Capture the cell that displays the provided text and extract its (x, y) central coordinate. 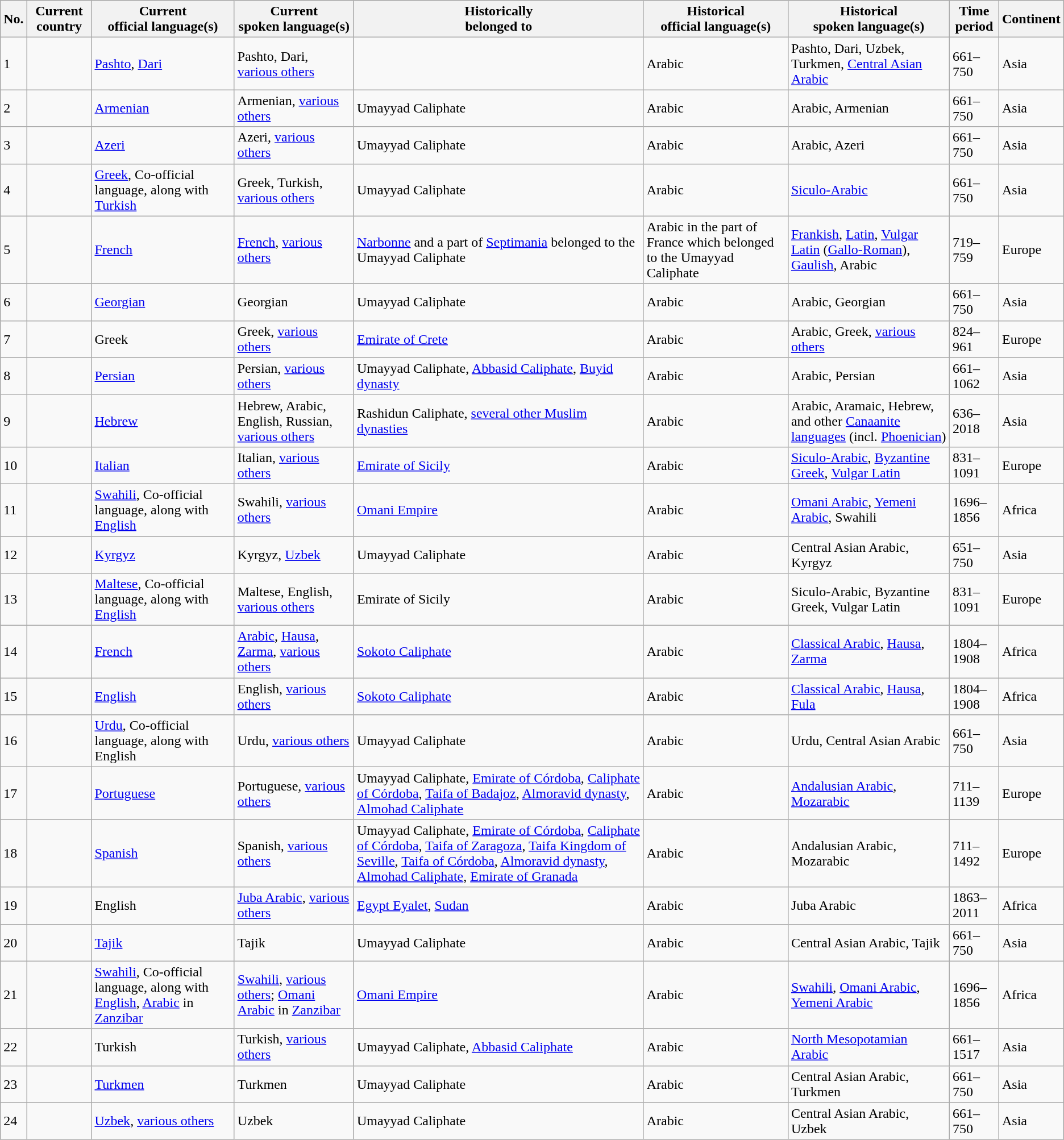
Central Asian Arabic, Kyrgyz (868, 555)
Pashto, Dari, Uzbek, Turkmen, Central Asian Arabic (868, 64)
Omani Arabic, Yemeni Arabic, Swahili (868, 510)
22 (14, 1047)
Armenian, various others (294, 108)
Central Asian Arabic, Tajik (868, 942)
Emirate of Crete (498, 339)
711–1139 (974, 793)
14 (14, 652)
Juba Arabic (868, 906)
Hebrew (163, 421)
Swahili, Co-official language, along with English, Arabic in Zanzibar (163, 995)
Historicalspoken language(s) (868, 19)
3 (14, 145)
Kyrgyz, Uzbek (294, 555)
Arabic, Azeri (868, 145)
20 (14, 942)
1863–2011 (974, 906)
Arabic, Greek, various others (868, 339)
Timeperiod (974, 19)
Historicalofficial language(s) (716, 19)
Arabic, Georgian (868, 302)
9 (14, 421)
Arabic in the part of France which belonged to the Umayyad Caliphate (716, 250)
Umayyad Caliphate, Abbasid Caliphate (498, 1047)
Spanish, various others (294, 854)
Maltese, Co-official language, along with English (163, 600)
Hebrew, Arabic, English, Russian, various others (294, 421)
Umayyad Caliphate, Abbasid Caliphate, Buyid dynasty (498, 376)
French, various others (294, 250)
Frankish, Latin, Vulgar Latin (Gallo-Roman), Gaulish, Arabic (868, 250)
661–1062 (974, 376)
Italian (163, 465)
Currentspoken language(s) (294, 19)
11 (14, 510)
Swahili, various others; Omani Arabic in Zanzibar (294, 995)
17 (14, 793)
Turkish, various others (294, 1047)
Armenian (163, 108)
21 (14, 995)
12 (14, 555)
North Mesopotamian Arabic (868, 1047)
Urdu, Central Asian Arabic (868, 741)
Persian (163, 376)
661–1517 (974, 1047)
Arabic, Armenian (868, 108)
10 (14, 465)
5 (14, 250)
Rashidun Caliphate, several other Muslim dynasties (498, 421)
15 (14, 697)
Azeri, various others (294, 145)
Greek, Turkish, various others (294, 190)
Spanish (163, 854)
Historicallybelonged to (498, 19)
6 (14, 302)
Urdu, various others (294, 741)
Maltese, English, various others (294, 600)
Italian, various others (294, 465)
19 (14, 906)
Central Asian Arabic, Turkmen (868, 1084)
Umayyad Caliphate, Emirate of Córdoba, Caliphate of Córdoba, Taifa of Badajoz, Almoravid dynasty, Almohad Caliphate (498, 793)
Uzbek, various others (163, 1121)
Arabic, Hausa, Zarma, various others (294, 652)
Uzbek (294, 1121)
Urdu, Co-official language, along with English (163, 741)
English, various others (294, 697)
Pashto, Dari (163, 64)
16 (14, 741)
1 (14, 64)
24 (14, 1121)
Persian, various others (294, 376)
4 (14, 190)
Classical Arabic, Hausa, Fula (868, 697)
Swahili, Omani Arabic, Yemeni Arabic (868, 995)
Swahili, Co-official language, along with English (163, 510)
Juba Arabic, various others (294, 906)
Classical Arabic, Hausa, Zarma (868, 652)
Continent (1031, 19)
Arabic, Persian (868, 376)
Arabic, Aramaic, Hebrew, and other Canaanite languages (incl. Phoenician) (868, 421)
Azeri (163, 145)
No. (14, 19)
Current country (59, 19)
18 (14, 854)
711–1492 (974, 854)
Portuguese (163, 793)
719–759 (974, 250)
Turkish (163, 1047)
Pashto, Dari, various others (294, 64)
Greek, Co-official language, along with Turkish (163, 190)
2 (14, 108)
Narbonne and a part of Septimania belonged to the Umayyad Caliphate (498, 250)
Egypt Eyalet, Sudan (498, 906)
23 (14, 1084)
13 (14, 600)
Greek (163, 339)
Central Asian Arabic, Uzbek (868, 1121)
Siculo-Arabic (868, 190)
Greek, various others (294, 339)
Portuguese, various others (294, 793)
Kyrgyz (163, 555)
8 (14, 376)
Swahili, various others (294, 510)
7 (14, 339)
Currentofficial language(s) (163, 19)
636–2018 (974, 421)
824–961 (974, 339)
651–750 (974, 555)
